Find where the given text appears and provide that cell's center as (x, y) coordinate. 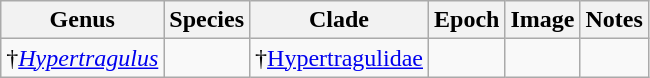
†Hypertragulus (82, 58)
†Hypertragulidae (340, 58)
Epoch (467, 20)
Genus (82, 20)
Image (542, 20)
Notes (614, 20)
Clade (340, 20)
Species (207, 20)
